Find where the given text appears and provide that cell's center as [x, y] coordinate. 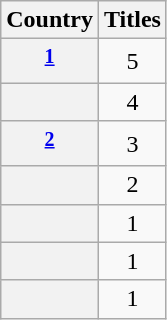
Titles [132, 20]
3 [132, 144]
4 [132, 102]
Country [50, 20]
5 [132, 62]
